Return [X, Y] of the center of cell containing provided text 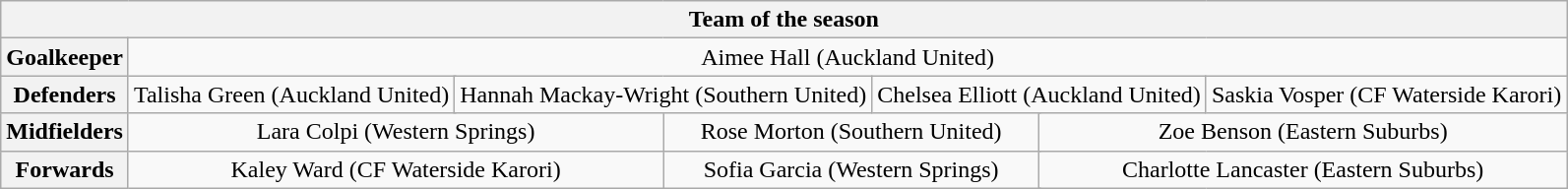
Goalkeeper [65, 57]
Aimee Hall (Auckland United) [847, 57]
Talisha Green (Auckland United) [291, 94]
Hannah Mackay-Wright (Southern United) [663, 94]
Saskia Vosper (CF Waterside Karori) [1386, 94]
Midfielders [65, 132]
Rose Morton (Southern United) [851, 132]
Defenders [65, 94]
Team of the season [784, 20]
Charlotte Lancaster (Eastern Suburbs) [1303, 169]
Sofia Garcia (Western Springs) [851, 169]
Chelsea Elliott (Auckland United) [1039, 94]
Zoe Benson (Eastern Suburbs) [1303, 132]
Forwards [65, 169]
Lara Colpi (Western Springs) [396, 132]
Kaley Ward (CF Waterside Karori) [396, 169]
